Scan for the cell matching the given text and deliver its [x, y] coordinate at center. 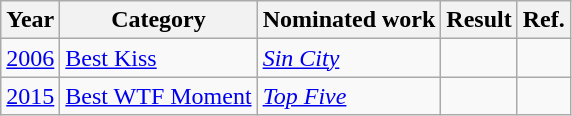
Year [30, 20]
Ref. [544, 20]
Result [479, 20]
Sin City [349, 58]
Top Five [349, 96]
Nominated work [349, 20]
2015 [30, 96]
Best WTF Moment [158, 96]
Category [158, 20]
Best Kiss [158, 58]
2006 [30, 58]
